Detect which cell encompasses the target text, then output its [X, Y] center coordinate. 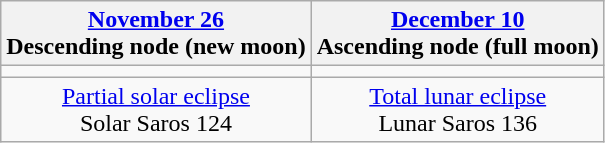
December 10Ascending node (full moon) [458, 34]
Total lunar eclipseLunar Saros 136 [458, 110]
November 26Descending node (new moon) [156, 34]
Partial solar eclipseSolar Saros 124 [156, 110]
